Provide the (x, y) coordinate of the cell's center where the given text is located.  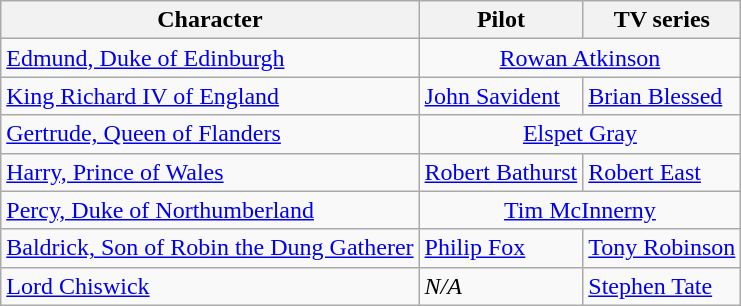
Character (210, 20)
King Richard IV of England (210, 96)
Tim McInnerny (580, 210)
Robert Bathurst (501, 172)
Harry, Prince of Wales (210, 172)
Robert East (662, 172)
TV series (662, 20)
John Savident (501, 96)
Lord Chiswick (210, 286)
Elspet Gray (580, 134)
Philip Fox (501, 248)
Percy, Duke of Northumberland (210, 210)
Brian Blessed (662, 96)
N/A (501, 286)
Rowan Atkinson (580, 58)
Stephen Tate (662, 286)
Baldrick, Son of Robin the Dung Gatherer (210, 248)
Gertrude, Queen of Flanders (210, 134)
Edmund, Duke of Edinburgh (210, 58)
Pilot (501, 20)
Tony Robinson (662, 248)
